Provide the (x, y) coordinate of the cell's center where the given text is located.  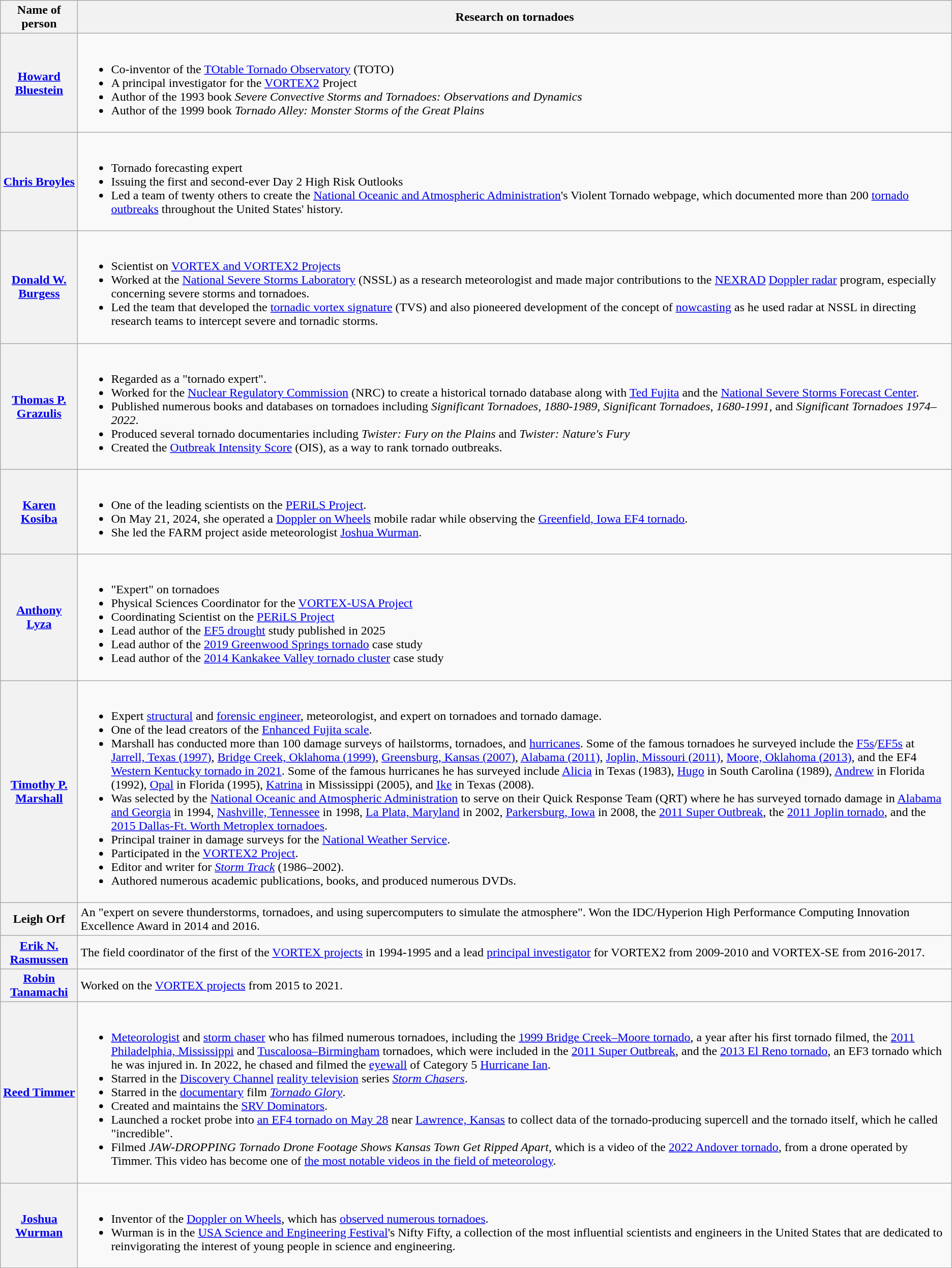
Anthony Lyza (39, 617)
Research on tornadoes (515, 17)
Reed Timmer (39, 1092)
Leigh Orf (39, 919)
Chris Broyles (39, 182)
Thomas P. Grazulis (39, 406)
Donald W. Burgess (39, 287)
Karen Kosiba (39, 511)
Name of person (39, 17)
Joshua Wurman (39, 1225)
Worked on the VORTEX projects from 2015 to 2021. (515, 985)
Howard Bluestein (39, 83)
Erik N. Rasmussen (39, 952)
Robin Tanamachi (39, 985)
Timothy P. Marshall (39, 791)
